Output the [x, y] coordinate of the center of the cell containing the given text.  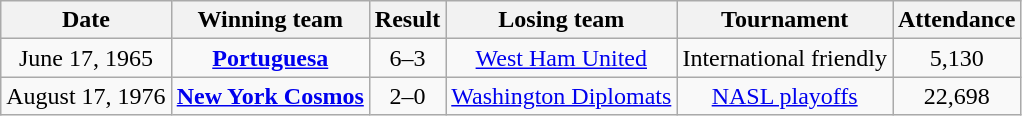
6–3 [407, 58]
Winning team [270, 20]
Losing team [562, 20]
West Ham United [562, 58]
Result [407, 20]
22,698 [956, 96]
New York Cosmos [270, 96]
NASL playoffs [785, 96]
Tournament [785, 20]
5,130 [956, 58]
Attendance [956, 20]
June 17, 1965 [86, 58]
August 17, 1976 [86, 96]
International friendly [785, 58]
Date [86, 20]
2–0 [407, 96]
Washington Diplomats [562, 96]
Portuguesa [270, 58]
